Find where the given text appears and provide that cell's center as (X, Y) coordinate. 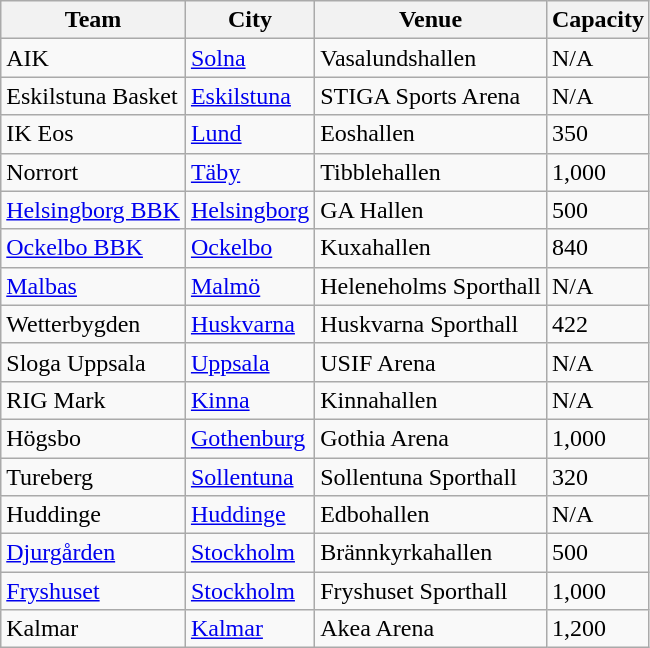
Brännkyrkahallen (431, 553)
RIG Mark (94, 400)
Tibblehallen (431, 172)
Sollentuna Sporthall (431, 477)
Sloga Uppsala (94, 362)
Tureberg (94, 477)
Sollentuna (250, 477)
Team (94, 20)
Lund (250, 134)
Ockelbo BBK (94, 248)
USIF Arena (431, 362)
GA Hallen (431, 210)
Ockelbo (250, 248)
Vasalundshallen (431, 58)
840 (598, 248)
Malbas (94, 286)
Capacity (598, 20)
City (250, 20)
Eoshallen (431, 134)
Kinna (250, 400)
Täby (250, 172)
Eskilstuna Basket (94, 96)
Helsingborg (250, 210)
Wetterbygden (94, 324)
IK Eos (94, 134)
Heleneholms Sporthall (431, 286)
Norrort (94, 172)
350 (598, 134)
Gothenburg (250, 438)
Eskilstuna (250, 96)
Djurgården (94, 553)
Kuxahallen (431, 248)
422 (598, 324)
STIGA Sports Arena (431, 96)
Helsingborg BBK (94, 210)
1,200 (598, 629)
AIK (94, 58)
Huskvarna (250, 324)
Malmö (250, 286)
Fryshuset (94, 591)
Kinnahallen (431, 400)
Uppsala (250, 362)
Gothia Arena (431, 438)
Högsbo (94, 438)
Fryshuset Sporthall (431, 591)
Akea Arena (431, 629)
Venue (431, 20)
Solna (250, 58)
Edbohallen (431, 515)
320 (598, 477)
Huskvarna Sporthall (431, 324)
